Determine the (x, y) coordinate at the center of the cell enclosing the given text.  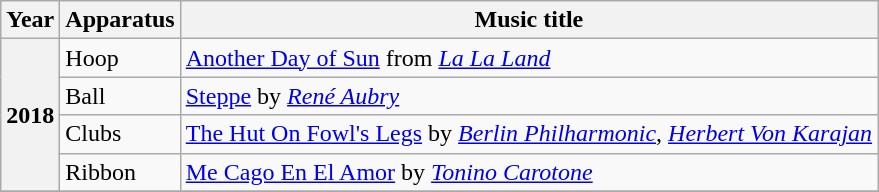
Hoop (120, 58)
Steppe by René Aubry (528, 96)
Year (30, 20)
Me Cago En El Amor by Tonino Carotone (528, 172)
Another Day of Sun from La La Land (528, 58)
Ball (120, 96)
Apparatus (120, 20)
2018 (30, 115)
Ribbon (120, 172)
The Hut On Fowl's Legs by Berlin Philharmonic, Herbert Von Karajan (528, 134)
Music title (528, 20)
Clubs (120, 134)
